For the text-containing cell, return its midpoint in (X, Y) coordinate format. 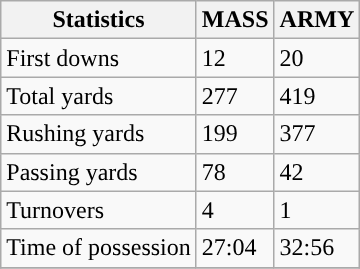
Passing yards (99, 172)
42 (317, 172)
First downs (99, 58)
32:56 (317, 248)
Turnovers (99, 210)
277 (235, 96)
Rushing yards (99, 134)
377 (317, 134)
20 (317, 58)
4 (235, 210)
Time of possession (99, 248)
78 (235, 172)
1 (317, 210)
ARMY (317, 20)
199 (235, 134)
27:04 (235, 248)
419 (317, 96)
12 (235, 58)
Statistics (99, 20)
Total yards (99, 96)
MASS (235, 20)
